Scan for the cell matching the given text and deliver its [x, y] coordinate at center. 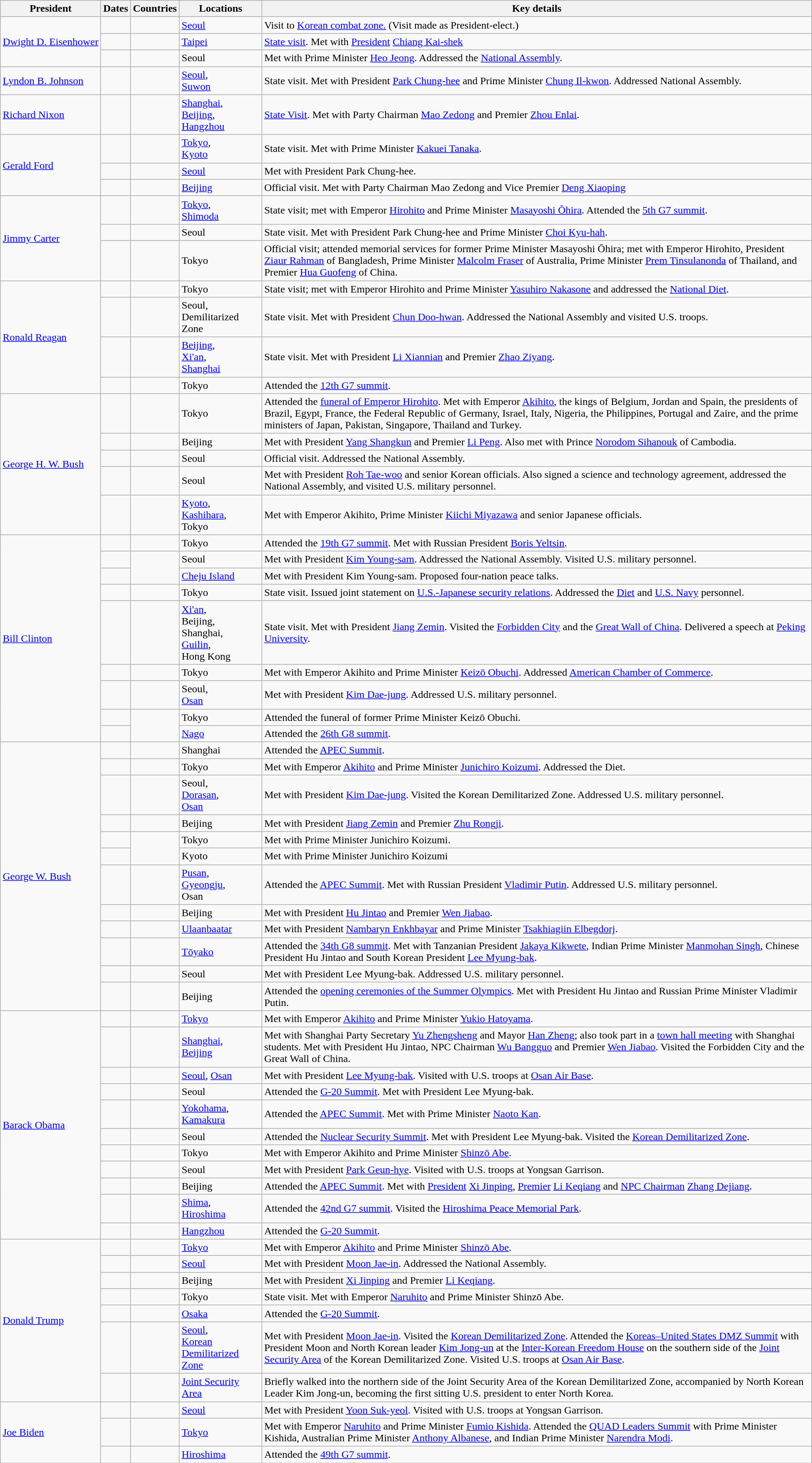
Attended the funeral of former Prime Minister Keizō Obuchi. [537, 717]
Donald Trump [51, 1320]
Met with Emperor Akihito and Prime Minister Junichiro Koizumi. Addressed the Diet. [537, 767]
Met with Prime Minister Heo Jeong. Addressed the National Assembly. [537, 58]
Attended the APEC Summit. Met with President Xi Jinping, Premier Li Keqiang and NPC Chairman Zhang Dejiang. [537, 1186]
Shanghai,Beijing [220, 1047]
Attended the 26th G8 summit. [537, 734]
Ulaanbaatar [220, 929]
Ronald Reagan [51, 337]
Jimmy Carter [51, 238]
State visit. Met with President Park Chung-hee and Prime Minister Choi Kyu-hah. [537, 232]
Seoul,Suwon [220, 81]
Seoul, Osan [220, 1075]
Met with President Yoon Suk-yeol. Visited with U.S. troops at Yongsan Garrison. [537, 1410]
Countries [155, 9]
Seoul,Dorasan,Osan [220, 795]
Xi'an,Beijing,Shanghai,Guilin,Hong Kong [220, 632]
Attended the Nuclear Security Summit. Met with President Lee Myung-bak. Visited the Korean Demilitarized Zone. [537, 1137]
George W. Bush [51, 877]
Met with Emperor Akihito and Prime Minister Keizō Obuchi. Addressed American Chamber of Commerce. [537, 672]
Attended the 19th G7 summit. Met with Russian President Boris Yeltsin. [537, 543]
Attended the APEC Summit. [537, 750]
Met with President Kim Dae-jung. Visited the Korean Demilitarized Zone. Addressed U.S. military personnel. [537, 795]
Met with President Moon Jae-in. Addressed the National Assembly. [537, 1264]
State Visit. Met with Party Chairman Mao Zedong and Premier Zhou Enlai. [537, 115]
Barack Obama [51, 1125]
Met with Prime Minister Junichiro Koizumi [537, 856]
Attended the 49th G7 summit. [537, 1455]
Nago [220, 734]
Met with President Jiang Zemin and Premier Zhu Rongji. [537, 823]
Taipei [220, 42]
Key details [537, 9]
Hangzhou [220, 1231]
Osaka [220, 1313]
Dwight D. Eisenhower [51, 42]
Pusan,Gyeongju,Osan [220, 884]
Joint Security Area [220, 1387]
Met with President Lee Myung-bak. Visited with U.S. troops at Osan Air Base. [537, 1075]
State visit. Met with President Li Xiannian and Premier Zhao Ziyang. [537, 357]
Richard Nixon [51, 115]
State visit. Met with President Jiang Zemin. Visited the Forbidden City and the Great Wall of China. Delivered a speech at Peking University. [537, 632]
Dates [115, 9]
Attended the 42nd G7 summit. Visited the Hiroshima Peace Memorial Park. [537, 1208]
Gerald Ford [51, 165]
State visit; met with Emperor Hirohito and Prime Minister Masayoshi Ōhira. Attended the 5th G7 summit. [537, 210]
State visit. Met with President Chiang Kai-shek [537, 42]
George H. W. Bush [51, 464]
Hiroshima [220, 1455]
State visit. Met with President Park Chung-hee and Prime Minister Chung Il-kwon. Addressed National Assembly. [537, 81]
Yokohama, Kamakura [220, 1115]
Tokyo,Shimoda [220, 210]
State visit. Issued joint statement on U.S.-Japanese security relations. Addressed the Diet and U.S. Navy personnel. [537, 592]
State visit. Met with Emperor Naruhito and Prime Minister Shinzō Abe. [537, 1297]
Met with Prime Minister Junichiro Koizumi. [537, 840]
Official visit. Addressed the National Assembly. [537, 458]
Met with President Yang Shangkun and Premier Li Peng. Also met with Prince Norodom Sihanouk of Cambodia. [537, 442]
Attended the 12th G7 summit. [537, 385]
Seoul,Osan [220, 694]
Met with President Nambaryn Enkhbayar and Prime Minister Tsakhiagiin Elbegdorj. [537, 929]
Official visit. Met with Party Chairman Mao Zedong and Vice Premier Deng Xiaoping [537, 187]
Attended the APEC Summit. Met with Prime Minister Naoto Kan. [537, 1115]
Lyndon B. Johnson [51, 81]
Attended the G-20 Summit. Met with President Lee Myung-bak. [537, 1092]
President [51, 9]
Met with President Xi Jinping and Premier Li Keqiang. [537, 1280]
Tōyako [220, 951]
Joe Biden [51, 1432]
Attended the opening ceremonies of the Summer Olympics. Met with President Hu Jintao and Russian Prime Minister Vladimir Putin. [537, 996]
Met with President Kim Young-sam. Addressed the National Assembly. Visited U.S. military personnel. [537, 559]
Met with President Park Geun-hye. Visited with U.S. troops at Yongsan Garrison. [537, 1170]
Tokyo,Kyoto [220, 148]
Attended the APEC Summit. Met with Russian President Vladimir Putin. Addressed U.S. military personnel. [537, 884]
Seoul,Demilitarized Zone [220, 317]
State visit. Met with Prime Minister Kakuei Tanaka. [537, 148]
Locations [220, 9]
Bill Clinton [51, 638]
Kyoto,Kashihara,Tokyo [220, 515]
Met with President Kim Dae-jung. Addressed U.S. military personnel. [537, 694]
Met with President Park Chung-hee. [537, 171]
Visit to Korean combat zone. (Visit made as President-elect.) [537, 25]
State visit. Met with President Chun Doo-hwan. Addressed the National Assembly and visited U.S. troops. [537, 317]
Shanghai,Beijing,Hangzhou [220, 115]
Met with Emperor Akihito and Prime Minister Yukio Hatoyama. [537, 1019]
Beijing,Xi'an,Shanghai [220, 357]
Shima,Hiroshima [220, 1208]
Met with President Hu Jintao and Premier Wen Jiabao. [537, 913]
State visit; met with Emperor Hirohito and Prime Minister Yasuhiro Nakasone and addressed the National Diet. [537, 289]
Met with Emperor Akihito, Prime Minister Kiichi Miyazawa and senior Japanese officials. [537, 515]
Kyoto [220, 856]
Seoul,Korean Demilitarized Zone [220, 1347]
Met with President Lee Myung-bak. Addressed U.S. military personnel. [537, 974]
Cheju Island [220, 576]
Met with President Kim Young-sam. Proposed four-nation peace talks. [537, 576]
Shanghai [220, 750]
